Detect which cell encompasses the target text, then output its [x, y] center coordinate. 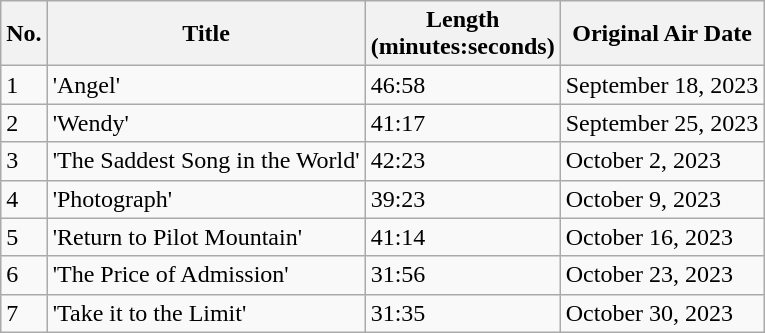
7 [24, 313]
October 23, 2023 [662, 275]
41:17 [462, 123]
41:14 [462, 237]
'Return to Pilot Mountain' [206, 237]
39:23 [462, 199]
2 [24, 123]
'The Price of Admission' [206, 275]
Title [206, 34]
'Wendy' [206, 123]
No. [24, 34]
6 [24, 275]
October 16, 2023 [662, 237]
1 [24, 85]
'The Saddest Song in the World' [206, 161]
October 9, 2023 [662, 199]
42:23 [462, 161]
Original Air Date [662, 34]
46:58 [462, 85]
'Photograph' [206, 199]
31:35 [462, 313]
'Angel' [206, 85]
Length(minutes:seconds) [462, 34]
4 [24, 199]
October 2, 2023 [662, 161]
'Take it to the Limit' [206, 313]
5 [24, 237]
3 [24, 161]
September 25, 2023 [662, 123]
31:56 [462, 275]
October 30, 2023 [662, 313]
September 18, 2023 [662, 85]
